For the text-containing cell, return its midpoint in [X, Y] coordinate format. 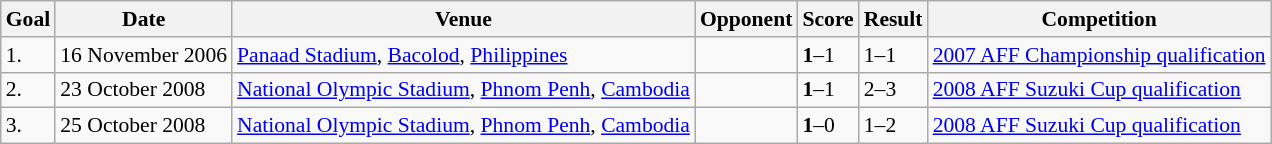
Venue [464, 19]
1–2 [894, 126]
2. [28, 90]
23 October 2008 [144, 90]
Competition [1100, 19]
Goal [28, 19]
16 November 2006 [144, 55]
Result [894, 19]
2–3 [894, 90]
25 October 2008 [144, 126]
1. [28, 55]
3. [28, 126]
2007 AFF Championship qualification [1100, 55]
Opponent [746, 19]
Score [828, 19]
Panaad Stadium, Bacolod, Philippines [464, 55]
1–0 [828, 126]
Date [144, 19]
